From the cell containing the given text, extract its center point as [X, Y] coordinate. 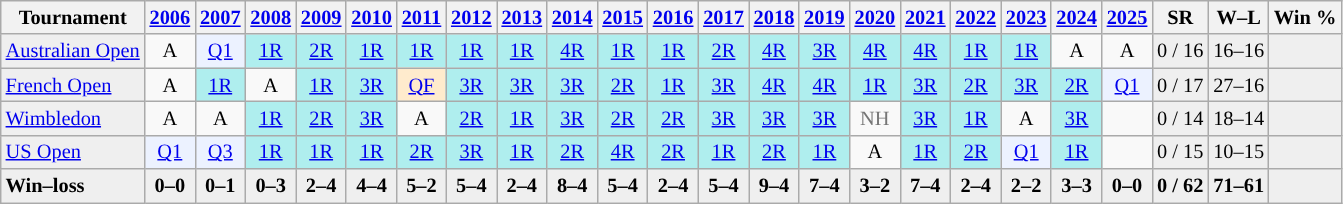
2008 [270, 17]
W–L [1238, 17]
2–2 [1026, 186]
Win % [1305, 17]
10–15 [1238, 152]
French Open [73, 85]
3–3 [1076, 186]
2012 [471, 17]
Tournament [73, 17]
0–3 [270, 186]
2009 [321, 17]
QF [422, 85]
2013 [522, 17]
71–61 [1238, 186]
2023 [1026, 17]
2022 [975, 17]
4–4 [371, 186]
2016 [673, 17]
2007 [220, 17]
2024 [1076, 17]
0 / 15 [1180, 152]
2025 [1127, 17]
NH [875, 118]
SR [1180, 17]
2011 [422, 17]
Wimbledon [73, 118]
US Open [73, 152]
2017 [723, 17]
2014 [572, 17]
2015 [622, 17]
18–14 [1238, 118]
2021 [925, 17]
3–2 [875, 186]
2020 [875, 17]
16–16 [1238, 51]
8–4 [572, 186]
2010 [371, 17]
2006 [170, 17]
0 / 16 [1180, 51]
Australian Open [73, 51]
5–2 [422, 186]
9–4 [774, 186]
0–1 [220, 186]
0 / 14 [1180, 118]
Q3 [220, 152]
0 / 17 [1180, 85]
Win–loss [73, 186]
2018 [774, 17]
27–16 [1238, 85]
2019 [824, 17]
0 / 62 [1180, 186]
